Pinpoint the cell where the given text exists, returning its [x, y] midpoint coordinate. 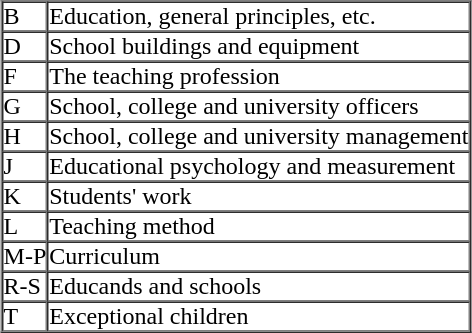
T [25, 317]
Education, general principles, etc. [259, 17]
J [25, 167]
F [25, 77]
Students' work [259, 197]
M-P [25, 257]
Curriculum [259, 257]
G [25, 107]
B [25, 17]
Educational psychology and measurement [259, 167]
Teaching method [259, 227]
H [25, 137]
School, college and university officers [259, 107]
K [25, 197]
School buildings and equipment [259, 47]
L [25, 227]
D [25, 47]
Exceptional children [259, 317]
School, college and university management [259, 137]
R-S [25, 287]
The teaching profession [259, 77]
Educands and schools [259, 287]
